For the text-containing cell, return its midpoint in [X, Y] coordinate format. 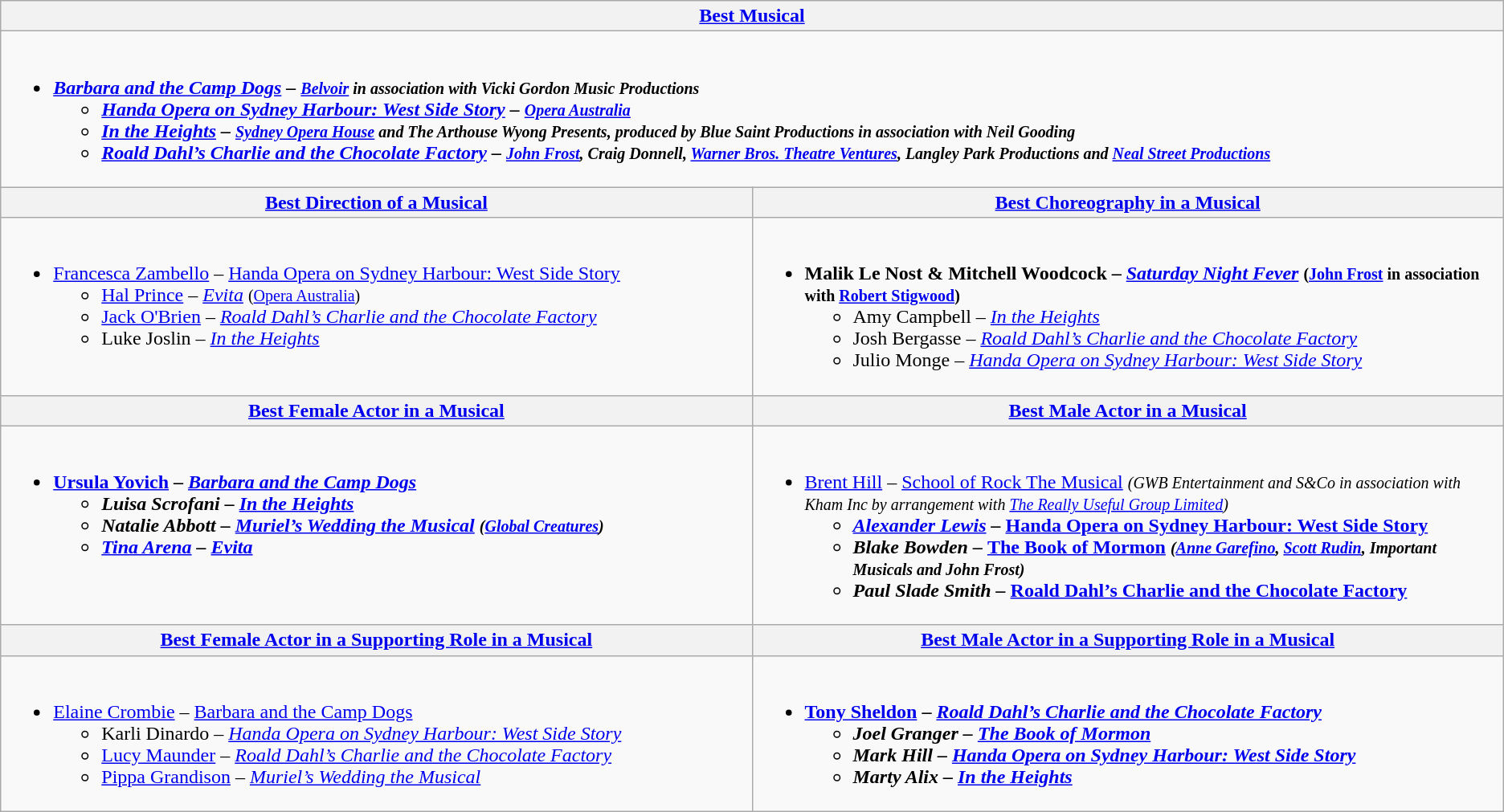
Best Male Actor in a Musical [1128, 410]
Best Female Actor in a Supporting Role in a Musical [376, 640]
Best Direction of a Musical [376, 202]
Best Female Actor in a Musical [376, 410]
Best Male Actor in a Supporting Role in a Musical [1128, 640]
Best Musical [752, 16]
Best Choreography in a Musical [1128, 202]
